For the text-containing cell, return its midpoint in (x, y) coordinate format. 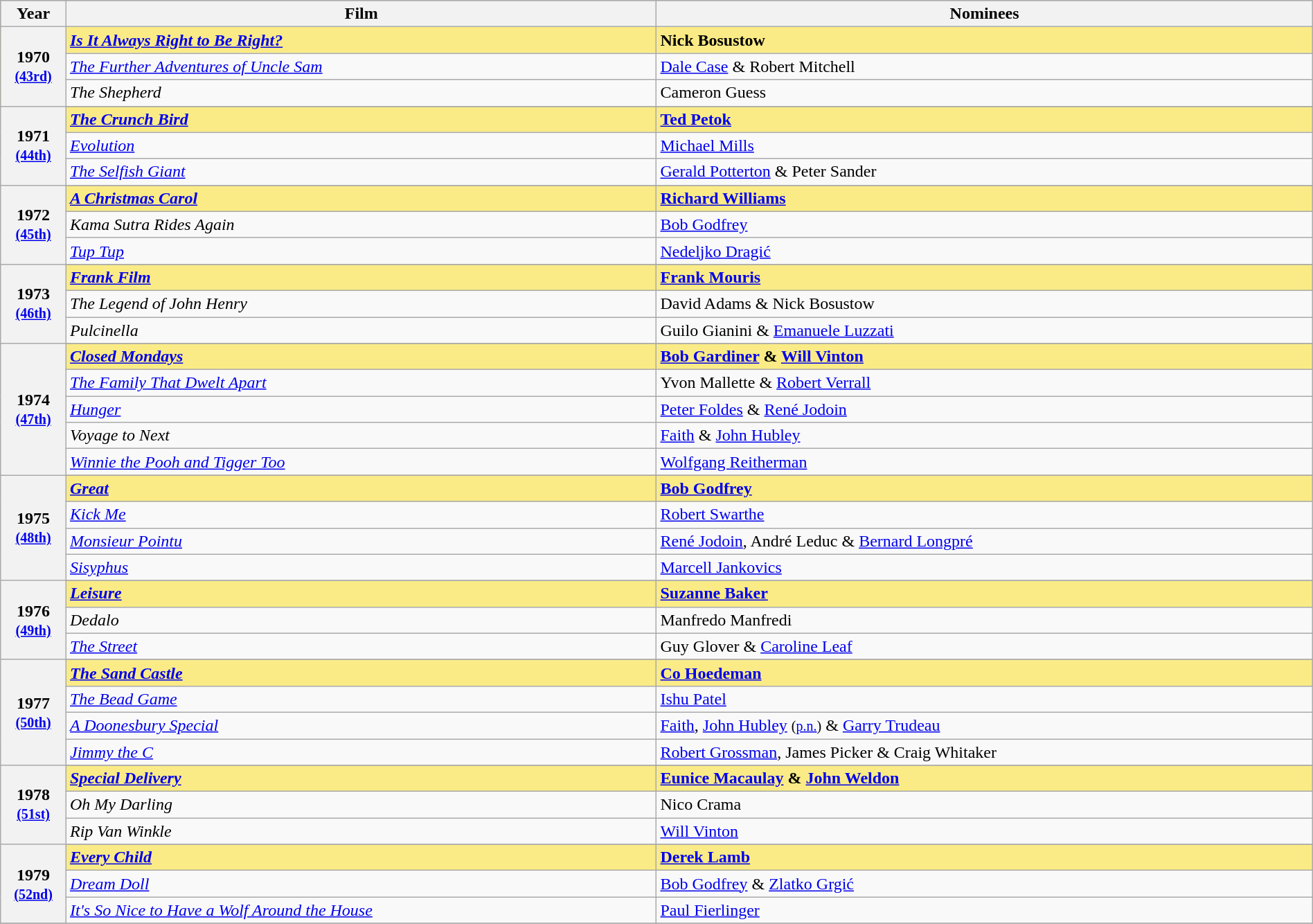
Eunice Macaulay & John Weldon (985, 779)
Special Delivery (361, 779)
Suzanne Baker (985, 594)
1979(52nd) (33, 884)
Richard Williams (985, 198)
Frank Film (361, 277)
The Bead Game (361, 699)
Oh My Darling (361, 805)
1977(50th) (33, 712)
The Further Adventures of Uncle Sam (361, 66)
Rip Van Winkle (361, 831)
The Sand Castle (361, 673)
1974(47th) (33, 409)
Faith & John Hubley (985, 436)
Marcell Jankovics (985, 567)
Robert Swarthe (985, 515)
Peter Foldes & René Jodoin (985, 409)
Frank Mouris (985, 277)
Closed Mondays (361, 357)
Faith, John Hubley (p.n.) & Garry Trudeau (985, 725)
1978(51st) (33, 805)
1972(45th) (33, 224)
1973(46th) (33, 303)
1975(48th) (33, 528)
Co Hoedeman (985, 673)
A Doonesbury Special (361, 725)
Voyage to Next (361, 436)
Guy Glover & Caroline Leaf (985, 646)
Nominees (985, 14)
Dale Case & Robert Mitchell (985, 66)
Leisure (361, 594)
Is It Always Right to Be Right? (361, 40)
1976(49th) (33, 620)
Paul Fierlinger (985, 910)
Kick Me (361, 515)
It's So Nice to Have a Wolf Around the House (361, 910)
Bob Gardiner & Will Vinton (985, 357)
Manfredo Manfredi (985, 620)
Derek Lamb (985, 858)
Tup Tup (361, 251)
David Adams & Nick Bosustow (985, 303)
A Christmas Carol (361, 198)
Nico Crama (985, 805)
Wolfgang Reitherman (985, 462)
The Selfish Giant (361, 172)
Monsieur Pointu (361, 541)
Bob Godfrey & Zlatko Grgić (985, 884)
Kama Sutra Rides Again (361, 224)
The Family That Dwelt Apart (361, 383)
Robert Grossman, James Picker & Craig Whitaker (985, 752)
Hunger (361, 409)
1971(44th) (33, 145)
Film (361, 14)
The Legend of John Henry (361, 303)
René Jodoin, André Leduc & Bernard Longpré (985, 541)
Dream Doll (361, 884)
Ishu Patel (985, 699)
Pulcinella (361, 330)
Evolution (361, 145)
Nedeljko Dragić (985, 251)
1970(43rd) (33, 66)
Nick Bosustow (985, 40)
Cameron Guess (985, 93)
Will Vinton (985, 831)
Every Child (361, 858)
Year (33, 14)
Gerald Potterton & Peter Sander (985, 172)
Jimmy the C (361, 752)
Michael Mills (985, 145)
The Street (361, 646)
The Crunch Bird (361, 119)
Winnie the Pooh and Tigger Too (361, 462)
Great (361, 488)
The Shepherd (361, 93)
Dedalo (361, 620)
Guilo Gianini & Emanuele Luzzati (985, 330)
Sisyphus (361, 567)
Yvon Mallette & Robert Verrall (985, 383)
Ted Petok (985, 119)
